Locate the cell with the specified text and output its (x, y) center coordinate. 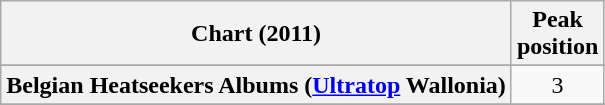
Peakposition (557, 34)
Belgian Heatseekers Albums (Ultratop Wallonia) (256, 85)
3 (557, 85)
Chart (2011) (256, 34)
